Return [X, Y] of the center of cell containing provided text 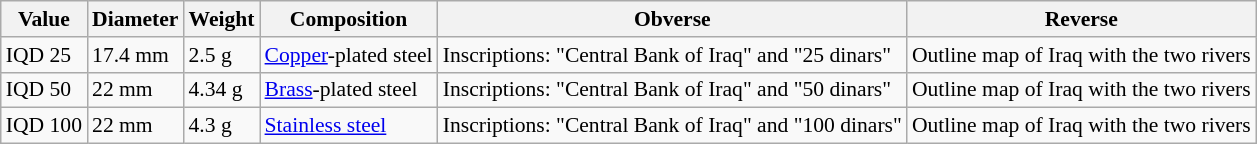
Inscriptions: "Central Bank of Iraq" and "25 dinars" [672, 55]
Obverse [672, 19]
Brass-plated steel [349, 90]
Copper-plated steel [349, 55]
IQD 25 [44, 55]
Stainless steel [349, 126]
4.34 g [221, 90]
Inscriptions: "Central Bank of Iraq" and "50 dinars" [672, 90]
2.5 g [221, 55]
17.4 mm [135, 55]
Diameter [135, 19]
Composition [349, 19]
4.3 g [221, 126]
Value [44, 19]
IQD 100 [44, 126]
Weight [221, 19]
IQD 50 [44, 90]
Reverse [1082, 19]
Inscriptions: "Central Bank of Iraq" and "100 dinars" [672, 126]
